Identify which cell holds the provided text, then report its (X, Y) central coordinate. 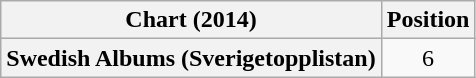
Position (428, 20)
6 (428, 58)
Chart (2014) (191, 20)
Swedish Albums (Sverigetopplistan) (191, 58)
